From the cell containing the given text, extract its center point as [x, y] coordinate. 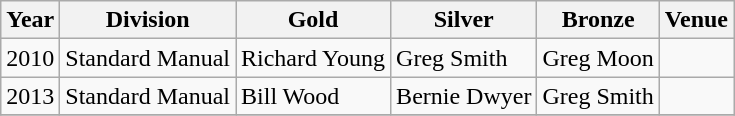
Greg Moon [598, 58]
Bronze [598, 20]
Gold [314, 20]
2013 [30, 96]
Division [148, 20]
Silver [464, 20]
Bernie Dwyer [464, 96]
Richard Young [314, 58]
Year [30, 20]
Venue [696, 20]
Bill Wood [314, 96]
2010 [30, 58]
